Return the [x, y] coordinate for the center point of the cell that contains the specified text.  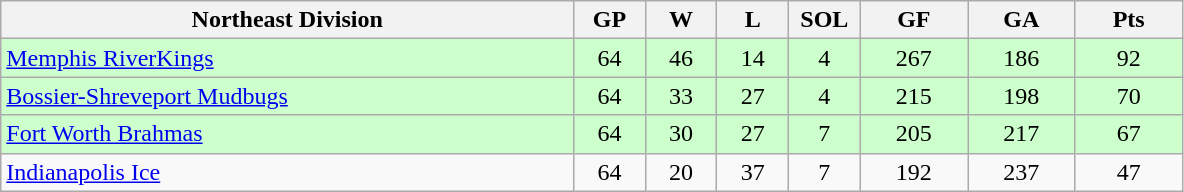
70 [1129, 96]
Northeast Division [288, 20]
267 [914, 58]
46 [681, 58]
Fort Worth Brahmas [288, 134]
92 [1129, 58]
237 [1022, 172]
W [681, 20]
L [753, 20]
47 [1129, 172]
20 [681, 172]
205 [914, 134]
37 [753, 172]
198 [1022, 96]
Bossier-Shreveport Mudbugs [288, 96]
33 [681, 96]
192 [914, 172]
14 [753, 58]
186 [1022, 58]
217 [1022, 134]
Memphis RiverKings [288, 58]
67 [1129, 134]
GP [610, 20]
GA [1022, 20]
30 [681, 134]
GF [914, 20]
SOL [825, 20]
Indianapolis Ice [288, 172]
215 [914, 96]
Pts [1129, 20]
